Provide the (x, y) coordinate of the cell's center where the given text is located.  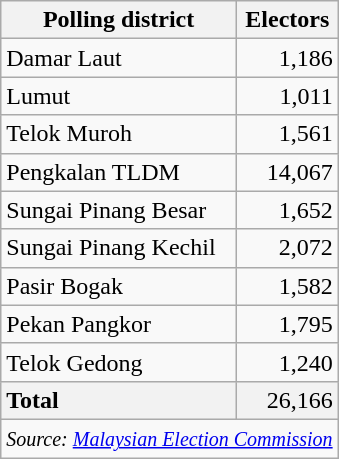
Damar Laut (119, 58)
Lumut (119, 96)
Sungai Pinang Kechil (119, 248)
Sungai Pinang Besar (119, 210)
1,240 (287, 362)
Electors (287, 20)
Pasir Bogak (119, 286)
Total (119, 400)
2,072 (287, 248)
Pekan Pangkor (119, 324)
Source: Malaysian Election Commission (170, 438)
1,652 (287, 210)
Telok Gedong (119, 362)
1,582 (287, 286)
26,166 (287, 400)
1,561 (287, 134)
14,067 (287, 172)
1,795 (287, 324)
Pengkalan TLDM (119, 172)
Telok Muroh (119, 134)
1,011 (287, 96)
Polling district (119, 20)
1,186 (287, 58)
